For the text-containing cell, return its midpoint in [X, Y] coordinate format. 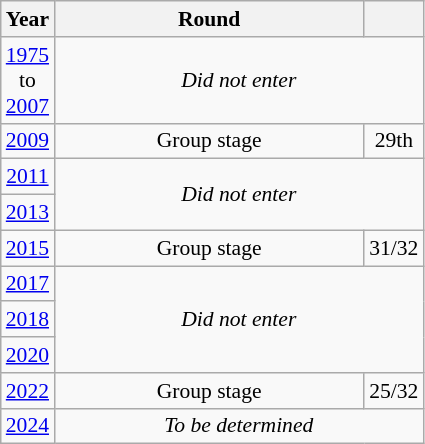
To be determined [238, 426]
2015 [28, 248]
2024 [28, 426]
2009 [28, 141]
2022 [28, 391]
2017 [28, 284]
29th [394, 141]
25/32 [394, 391]
Round [209, 19]
2011 [28, 177]
1975to2007 [28, 80]
2020 [28, 355]
Year [28, 19]
31/32 [394, 248]
2013 [28, 213]
2018 [28, 320]
